Return [x, y] of the center of cell containing provided text 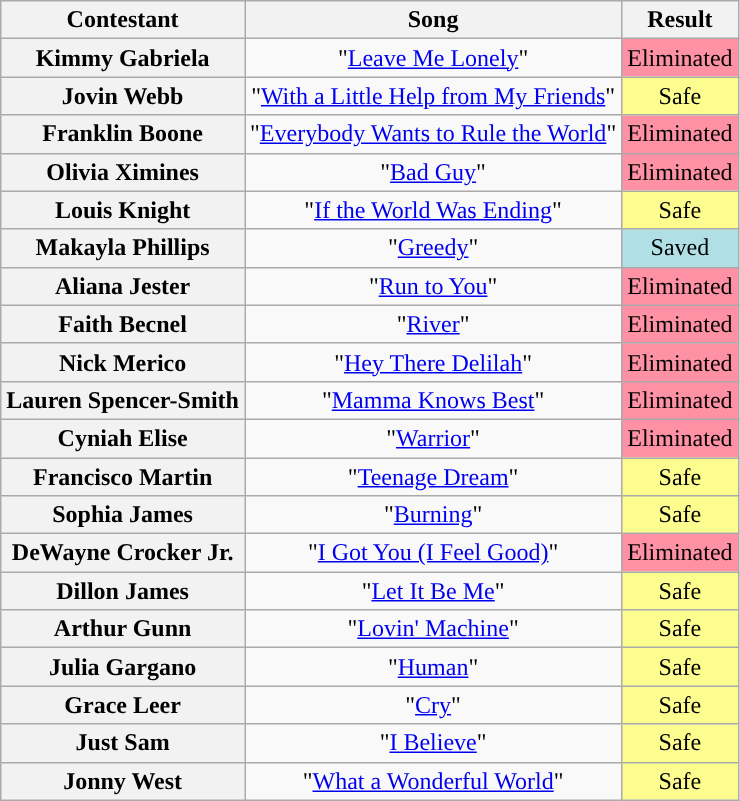
"I Believe" [432, 743]
Jonny West [123, 781]
"Warrior" [432, 438]
"Burning" [432, 515]
Olivia Ximines [123, 172]
"Leave Me Lonely" [432, 58]
Nick Merico [123, 362]
"Greedy" [432, 248]
Aliana Jester [123, 286]
"Human" [432, 667]
Francisco Martin [123, 477]
Just Sam [123, 743]
Sophia James [123, 515]
"Hey There Delilah" [432, 362]
Dillon James [123, 591]
"Bad Guy" [432, 172]
Song [432, 20]
"Cry" [432, 705]
"Let It Be Me" [432, 591]
"With a Little Help from My Friends" [432, 96]
Arthur Gunn [123, 629]
"Run to You" [432, 286]
Kimmy Gabriela [123, 58]
Makayla Phillips [123, 248]
"Lovin' Machine" [432, 629]
"If the World Was Ending" [432, 210]
Contestant [123, 20]
Franklin Boone [123, 134]
Faith Becnel [123, 324]
Julia Gargano [123, 667]
"What a Wonderful World" [432, 781]
DeWayne Crocker Jr. [123, 553]
Louis Knight [123, 210]
Lauren Spencer-Smith [123, 400]
"Mamma Knows Best" [432, 400]
"River" [432, 324]
Result [680, 20]
Jovin Webb [123, 96]
"Everybody Wants to Rule the World" [432, 134]
"I Got You (I Feel Good)" [432, 553]
Grace Leer [123, 705]
Saved [680, 248]
Cyniah Elise [123, 438]
"Teenage Dream" [432, 477]
